Identify which cell holds the provided text, then report its [x, y] central coordinate. 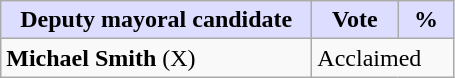
Michael Smith (X) [156, 58]
% [426, 20]
Vote [355, 20]
Acclaimed [383, 58]
Deputy mayoral candidate [156, 20]
